For the text-containing cell, return its midpoint in [X, Y] coordinate format. 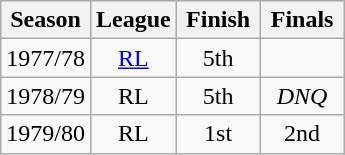
DNQ [302, 96]
League [133, 20]
Season [46, 20]
1978/79 [46, 96]
1st [218, 134]
1979/80 [46, 134]
Finals [302, 20]
2nd [302, 134]
1977/78 [46, 58]
Finish [218, 20]
